Find where the given text appears and provide that cell's center as (x, y) coordinate. 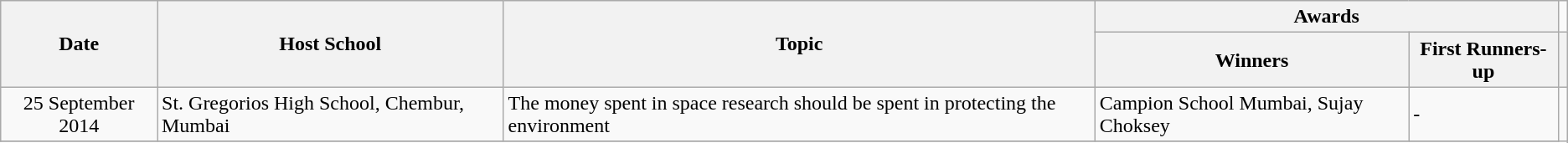
Host School (331, 43)
25 September 2014 (79, 114)
Date (79, 43)
The money spent in space research should be spent in protecting the environment (799, 114)
First Runners-up (1483, 60)
Winners (1251, 60)
Campion School Mumbai, Sujay Choksey (1251, 114)
St. Gregorios High School, Chembur, Mumbai (331, 114)
Awards (1327, 17)
Topic (799, 43)
- (1483, 114)
